Identify which cell holds the provided text, then report its (x, y) central coordinate. 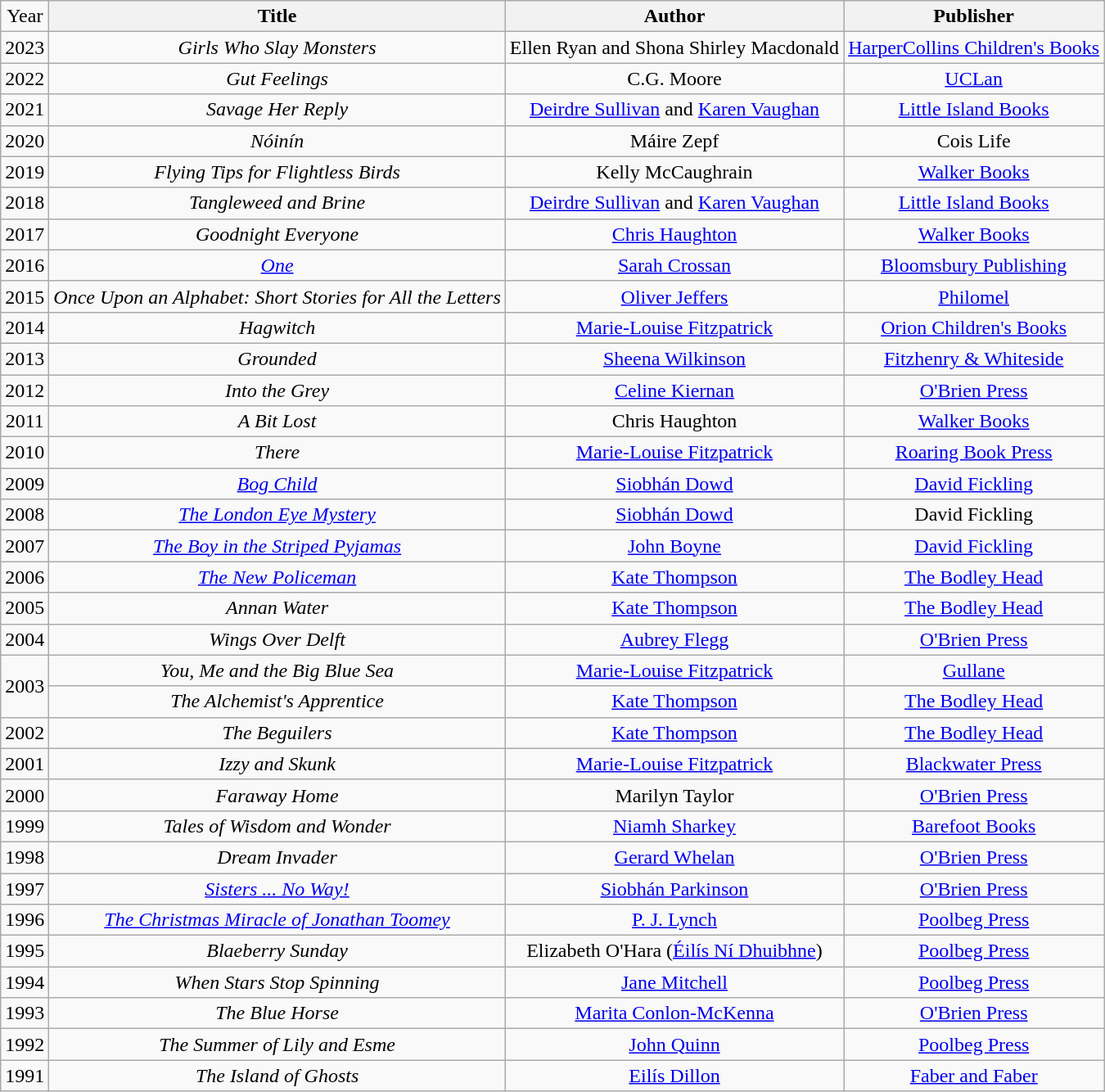
UCLan (974, 79)
Wings Over Delft (277, 639)
Goodnight Everyone (277, 234)
Kelly McCaughrain (674, 172)
The Blue Horse (277, 1013)
Orion Children's Books (974, 327)
Dream Invader (277, 857)
Blaeberry Sunday (277, 951)
Tangleweed and Brine (277, 203)
2005 (25, 608)
Philomel (974, 296)
A Bit Lost (277, 422)
John Boyne (674, 546)
1997 (25, 888)
Niamh Sharkey (674, 826)
2001 (25, 764)
Bog Child (277, 484)
2004 (25, 639)
Cois Life (974, 141)
Elizabeth O'Hara (Éilís Ní Dhuibhne) (674, 951)
2022 (25, 79)
P. J. Lynch (674, 920)
Author (674, 16)
Aubrey Flegg (674, 639)
Barefoot Books (974, 826)
Ellen Ryan and Shona Shirley Macdonald (674, 47)
2000 (25, 795)
1995 (25, 951)
1991 (25, 1076)
Marita Conlon-McKenna (674, 1013)
There (277, 453)
Nóinín (277, 141)
1999 (25, 826)
You, Me and the Big Blue Sea (277, 670)
2008 (25, 515)
The Alchemist's Apprentice (277, 702)
Hagwitch (277, 327)
Year (25, 16)
The New Policeman (277, 577)
Faber and Faber (974, 1076)
One (277, 265)
Sisters ... No Way! (277, 888)
Into the Grey (277, 390)
Roaring Book Press (974, 453)
The Christmas Miracle of Jonathan Toomey (277, 920)
Izzy and Skunk (277, 764)
Gut Feelings (277, 79)
2014 (25, 327)
2003 (25, 686)
The Boy in the Striped Pyjamas (277, 546)
2009 (25, 484)
1992 (25, 1045)
C.G. Moore (674, 79)
2006 (25, 577)
2016 (25, 265)
2013 (25, 359)
Máire Zepf (674, 141)
Title (277, 16)
Blackwater Press (974, 764)
The Island of Ghosts (277, 1076)
1998 (25, 857)
Jane Mitchell (674, 982)
The London Eye Mystery (277, 515)
Celine Kiernan (674, 390)
2019 (25, 172)
Tales of Wisdom and Wonder (277, 826)
Faraway Home (277, 795)
2015 (25, 296)
Gerard Whelan (674, 857)
Annan Water (277, 608)
2021 (25, 110)
2010 (25, 453)
Fitzhenry & Whiteside (974, 359)
When Stars Stop Spinning (277, 982)
Flying Tips for Flightless Birds (277, 172)
Sarah Crossan (674, 265)
Savage Her Reply (277, 110)
1993 (25, 1013)
Grounded (277, 359)
2018 (25, 203)
2007 (25, 546)
2023 (25, 47)
Once Upon an Alphabet: Short Stories for All the Letters (277, 296)
2002 (25, 733)
Gullane (974, 670)
John Quinn (674, 1045)
Marilyn Taylor (674, 795)
The Beguilers (277, 733)
Sheena Wilkinson (674, 359)
Eilís Dillon (674, 1076)
2017 (25, 234)
2020 (25, 141)
HarperCollins Children's Books (974, 47)
1996 (25, 920)
Bloomsbury Publishing (974, 265)
1994 (25, 982)
Oliver Jeffers (674, 296)
Siobhán Parkinson (674, 888)
2012 (25, 390)
The Summer of Lily and Esme (277, 1045)
2011 (25, 422)
Girls Who Slay Monsters (277, 47)
Publisher (974, 16)
